Provide the (X, Y) coordinate of the cell's center where the given text is located.  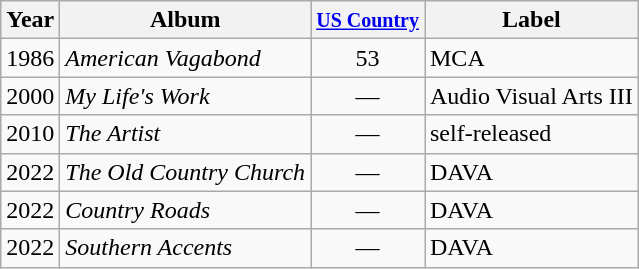
The Artist (186, 134)
Audio Visual Arts III (531, 96)
Country Roads (186, 210)
2000 (30, 96)
Year (30, 20)
American Vagabond (186, 58)
MCA (531, 58)
2010 (30, 134)
My Life's Work (186, 96)
Southern Accents (186, 248)
53 (368, 58)
US Country (368, 20)
Label (531, 20)
self-released (531, 134)
1986 (30, 58)
Album (186, 20)
The Old Country Church (186, 172)
